For the text-containing cell, return its midpoint in [x, y] coordinate format. 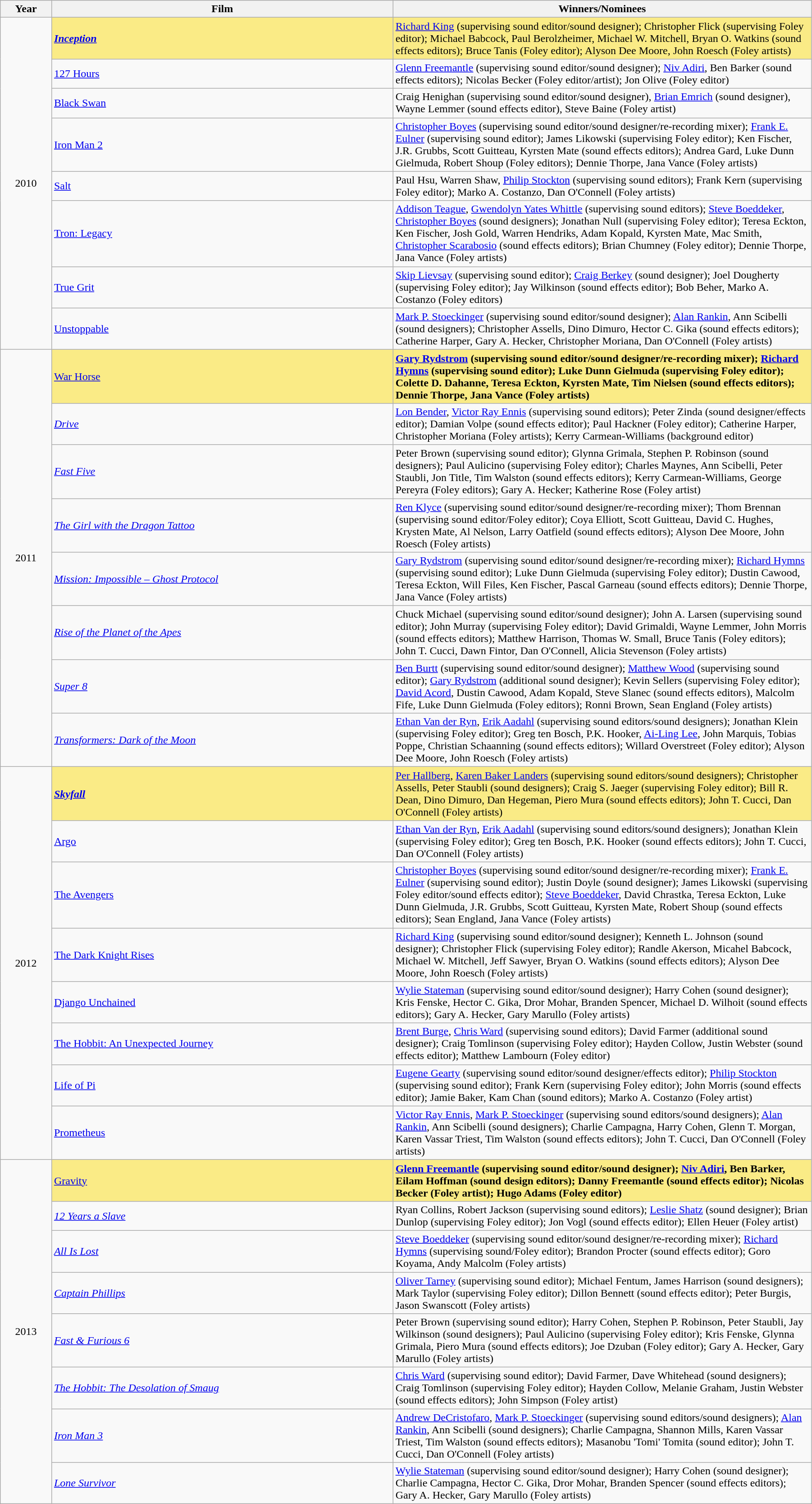
Captain Phillips [222, 1293]
Rise of the Planet of the Apes [222, 633]
Skyfall [222, 793]
2010 [26, 183]
The Hobbit: An Unexpected Journey [222, 1044]
Iron Man 2 [222, 144]
Year [26, 9]
Argo [222, 841]
Super 8 [222, 686]
Film [222, 9]
Fast Five [222, 472]
2013 [26, 1332]
War Horse [222, 376]
All Is Lost [222, 1251]
Gravity [222, 1180]
Unstoppable [222, 329]
Winners/Nominees [602, 9]
Tron: Legacy [222, 234]
Iron Man 3 [222, 1435]
2012 [26, 963]
The Hobbit: The Desolation of Smaug [222, 1388]
2011 [26, 558]
Mission: Impossible – Ghost Protocol [222, 579]
Inception [222, 38]
The Avengers [222, 895]
127 Hours [222, 74]
Transformers: Dark of the Moon [222, 740]
Drive [222, 424]
Lone Survivor [222, 1483]
Prometheus [222, 1133]
The Dark Knight Rises [222, 955]
The Girl with the Dragon Tattoo [222, 526]
Fast & Furious 6 [222, 1341]
Salt [222, 186]
12 Years a Slave [222, 1215]
Life of Pi [222, 1085]
Django Unchained [222, 1002]
Black Swan [222, 103]
True Grit [222, 287]
